From the cell containing the given text, extract its center point as [x, y] coordinate. 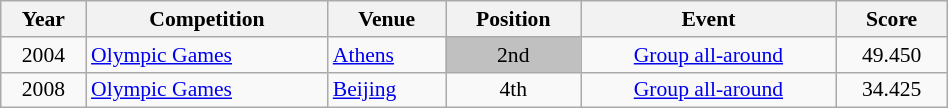
4th [514, 90]
Venue [387, 19]
2004 [44, 55]
49.450 [892, 55]
Position [514, 19]
34.425 [892, 90]
Beijing [387, 90]
2008 [44, 90]
Year [44, 19]
Event [708, 19]
Competition [207, 19]
Athens [387, 55]
2nd [514, 55]
Score [892, 19]
